Capture the cell that displays the provided text and extract its (x, y) central coordinate. 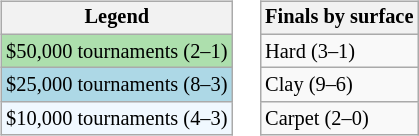
$25,000 tournaments (8–3) (116, 85)
$10,000 tournaments (4–3) (116, 119)
Hard (3–1) (339, 51)
Carpet (2–0) (339, 119)
$50,000 tournaments (2–1) (116, 51)
Clay (9–6) (339, 85)
Legend (116, 18)
Finals by surface (339, 18)
